Pinpoint the cell where the given text exists, returning its (x, y) midpoint coordinate. 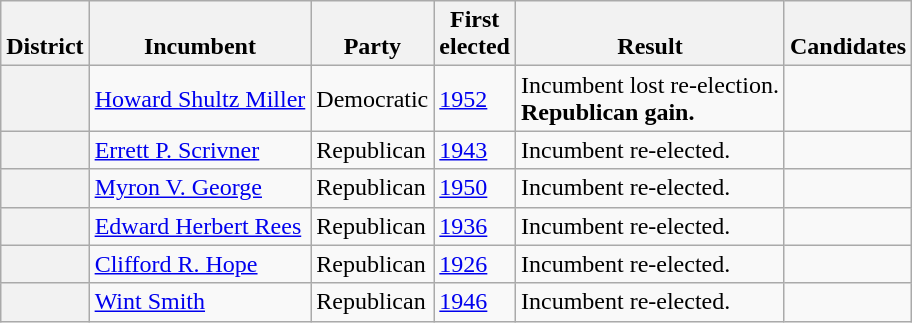
District (45, 34)
Clifford R. Hope (200, 264)
Candidates (848, 34)
1946 (475, 302)
Howard Shultz Miller (200, 98)
Result (650, 34)
Incumbent lost re-election.Republican gain. (650, 98)
Democratic (372, 98)
1943 (475, 150)
Firstelected (475, 34)
Errett P. Scrivner (200, 150)
1950 (475, 188)
1952 (475, 98)
1926 (475, 264)
Party (372, 34)
Myron V. George (200, 188)
Edward Herbert Rees (200, 226)
1936 (475, 226)
Wint Smith (200, 302)
Incumbent (200, 34)
